Extract the (X, Y) coordinate from the center of the cell holding the provided text.  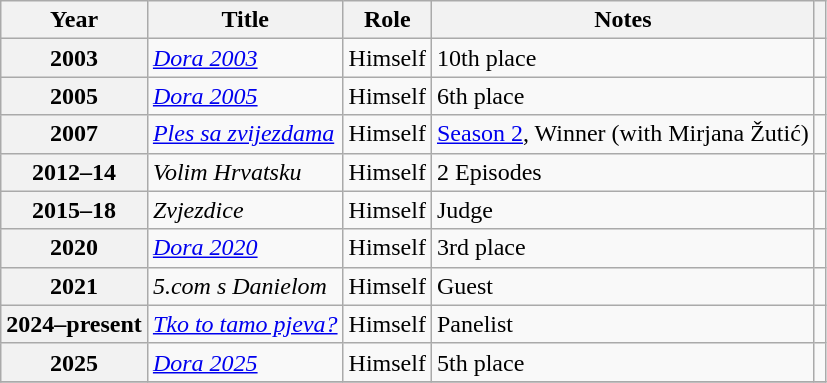
6th place (622, 96)
Zvjezdice (245, 210)
Judge (622, 210)
Notes (622, 20)
2012–14 (74, 172)
Guest (622, 286)
Role (387, 20)
2003 (74, 58)
Year (74, 20)
2021 (74, 286)
Panelist (622, 324)
10th place (622, 58)
2007 (74, 134)
5th place (622, 362)
2024–present (74, 324)
Volim Hrvatsku (245, 172)
Tko to tamo pjeva? (245, 324)
2005 (74, 96)
2020 (74, 248)
Dora 2025 (245, 362)
5.com s Danielom (245, 286)
Dora 2005 (245, 96)
2025 (74, 362)
2015–18 (74, 210)
Ples sa zvijezdama (245, 134)
2 Episodes (622, 172)
Season 2, Winner (with Mirjana Žutić) (622, 134)
Dora 2003 (245, 58)
Dora 2020 (245, 248)
Title (245, 20)
3rd place (622, 248)
